Locate the cell with the specified text and output its (X, Y) center coordinate. 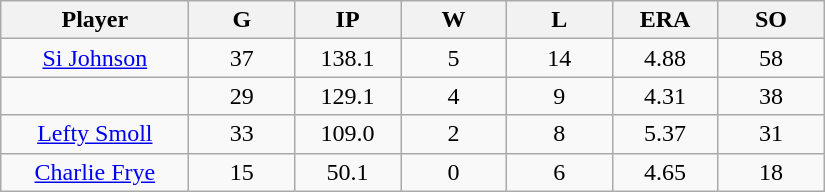
37 (242, 58)
18 (771, 172)
8 (559, 134)
Lefty Smoll (95, 134)
31 (771, 134)
38 (771, 96)
W (454, 20)
ERA (665, 20)
9 (559, 96)
L (559, 20)
SO (771, 20)
5 (454, 58)
138.1 (348, 58)
0 (454, 172)
29 (242, 96)
G (242, 20)
IP (348, 20)
129.1 (348, 96)
4.88 (665, 58)
4.31 (665, 96)
50.1 (348, 172)
33 (242, 134)
14 (559, 58)
Si Johnson (95, 58)
5.37 (665, 134)
2 (454, 134)
4.65 (665, 172)
109.0 (348, 134)
4 (454, 96)
58 (771, 58)
Charlie Frye (95, 172)
Player (95, 20)
15 (242, 172)
6 (559, 172)
